Scan for the cell matching the given text and deliver its (X, Y) coordinate at center. 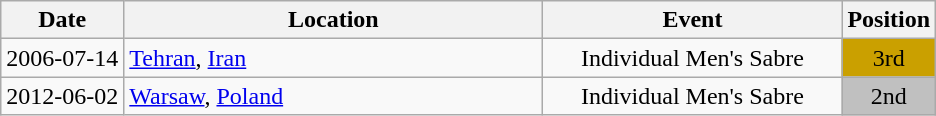
2012-06-02 (62, 96)
2006-07-14 (62, 58)
2nd (889, 96)
Tehran, Iran (334, 58)
Location (334, 20)
Position (889, 20)
3rd (889, 58)
Warsaw, Poland (334, 96)
Event (692, 20)
Date (62, 20)
